Find where the given text appears and provide that cell's center as (x, y) coordinate. 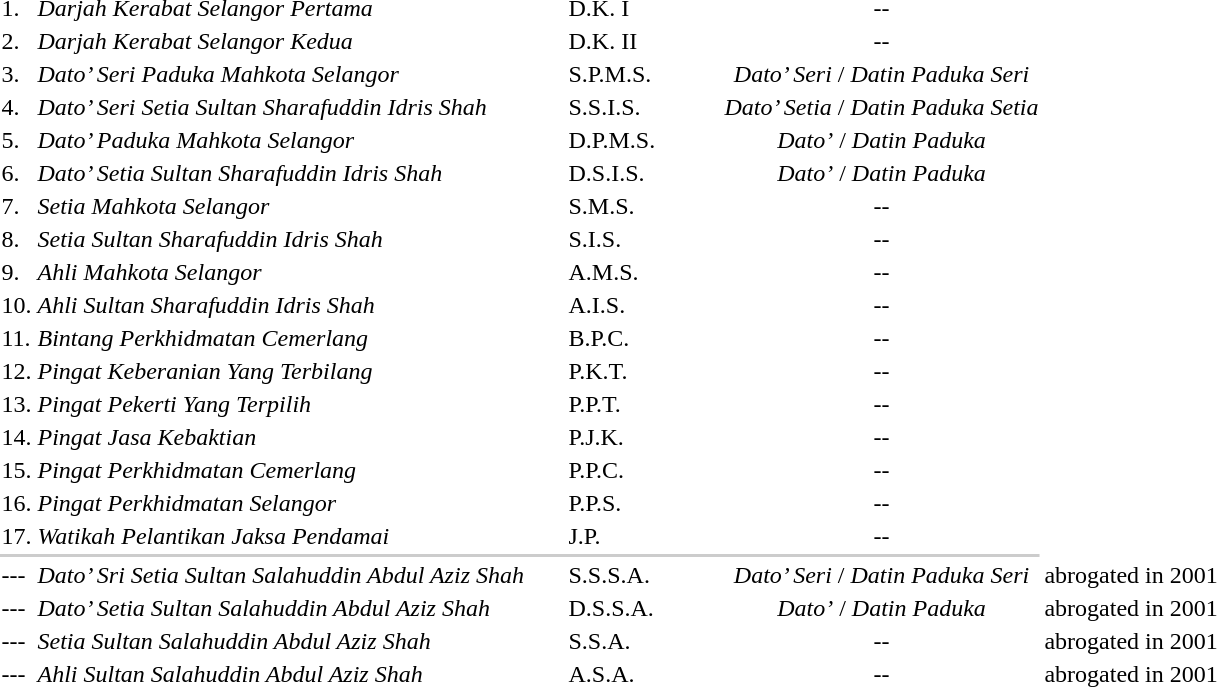
Dato’ Seri Setia Sultan Sharafuddin Idris Shah (300, 107)
12. (16, 371)
6. (16, 173)
Dato’ Setia / Datin Paduka Setia (882, 107)
15. (16, 470)
Watikah Pelantikan Jaksa Pendamai (300, 536)
3. (16, 74)
P.P.C. (644, 470)
P.J.K. (644, 437)
8. (16, 239)
S.P.M.S. (644, 74)
A.M.S. (644, 272)
Setia Mahkota Selangor (300, 206)
Pingat Pekerti Yang Terpilih (300, 404)
10. (16, 305)
D.K. II (644, 41)
J.P. (644, 536)
Dato’ Seri Paduka Mahkota Selangor (300, 74)
Pingat Perkhidmatan Selangor (300, 503)
Dato’ Setia Sultan Salahuddin Abdul Aziz Shah (300, 608)
P.K.T. (644, 371)
S.I.S. (644, 239)
16. (16, 503)
Setia Sultan Salahuddin Abdul Aziz Shah (300, 641)
14. (16, 437)
Pingat Perkhidmatan Cemerlang (300, 470)
Dato’ Setia Sultan Sharafuddin Idris Shah (300, 173)
Ahli Mahkota Selangor (300, 272)
D.S.I.S. (644, 173)
Ahli Sultan Sharafuddin Idris Shah (300, 305)
2. (16, 41)
Darjah Kerabat Selangor Kedua (300, 41)
9. (16, 272)
Pingat Keberanian Yang Terbilang (300, 371)
S.S.A. (644, 641)
13. (16, 404)
17. (16, 536)
Dato’ Paduka Mahkota Selangor (300, 140)
S.S.I.S. (644, 107)
P.P.T. (644, 404)
5. (16, 140)
Pingat Jasa Kebaktian (300, 437)
4. (16, 107)
D.P.M.S. (644, 140)
S.S.S.A. (644, 575)
7. (16, 206)
P.P.S. (644, 503)
B.P.C. (644, 338)
S.M.S. (644, 206)
Dato’ Sri Setia Sultan Salahuddin Abdul Aziz Shah (300, 575)
Setia Sultan Sharafuddin Idris Shah (300, 239)
11. (16, 338)
D.S.S.A. (644, 608)
A.I.S. (644, 305)
Bintang Perkhidmatan Cemerlang (300, 338)
